Identify which cell holds the provided text, then report its [X, Y] central coordinate. 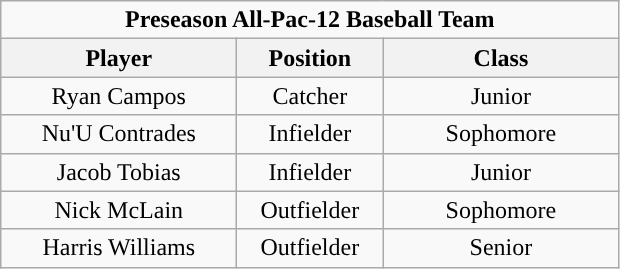
Ryan Campos [119, 96]
Nu'U Contrades [119, 134]
Preseason All-Pac-12 Baseball Team [310, 20]
Harris Williams [119, 248]
Player [119, 58]
Class [501, 58]
Catcher [310, 96]
Position [310, 58]
Nick McLain [119, 210]
Senior [501, 248]
Jacob Tobias [119, 172]
